Determine the (X, Y) coordinate at the center of the cell enclosing the given text.  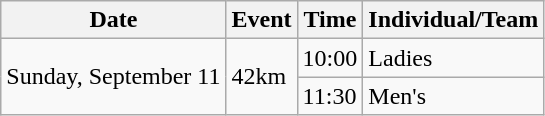
Event (262, 20)
42km (262, 77)
Ladies (454, 58)
10:00 (330, 58)
Sunday, September 11 (114, 77)
Date (114, 20)
Men's (454, 96)
Individual/Team (454, 20)
Time (330, 20)
11:30 (330, 96)
